Provide the (X, Y) coordinate of the cell's center where the given text is located.  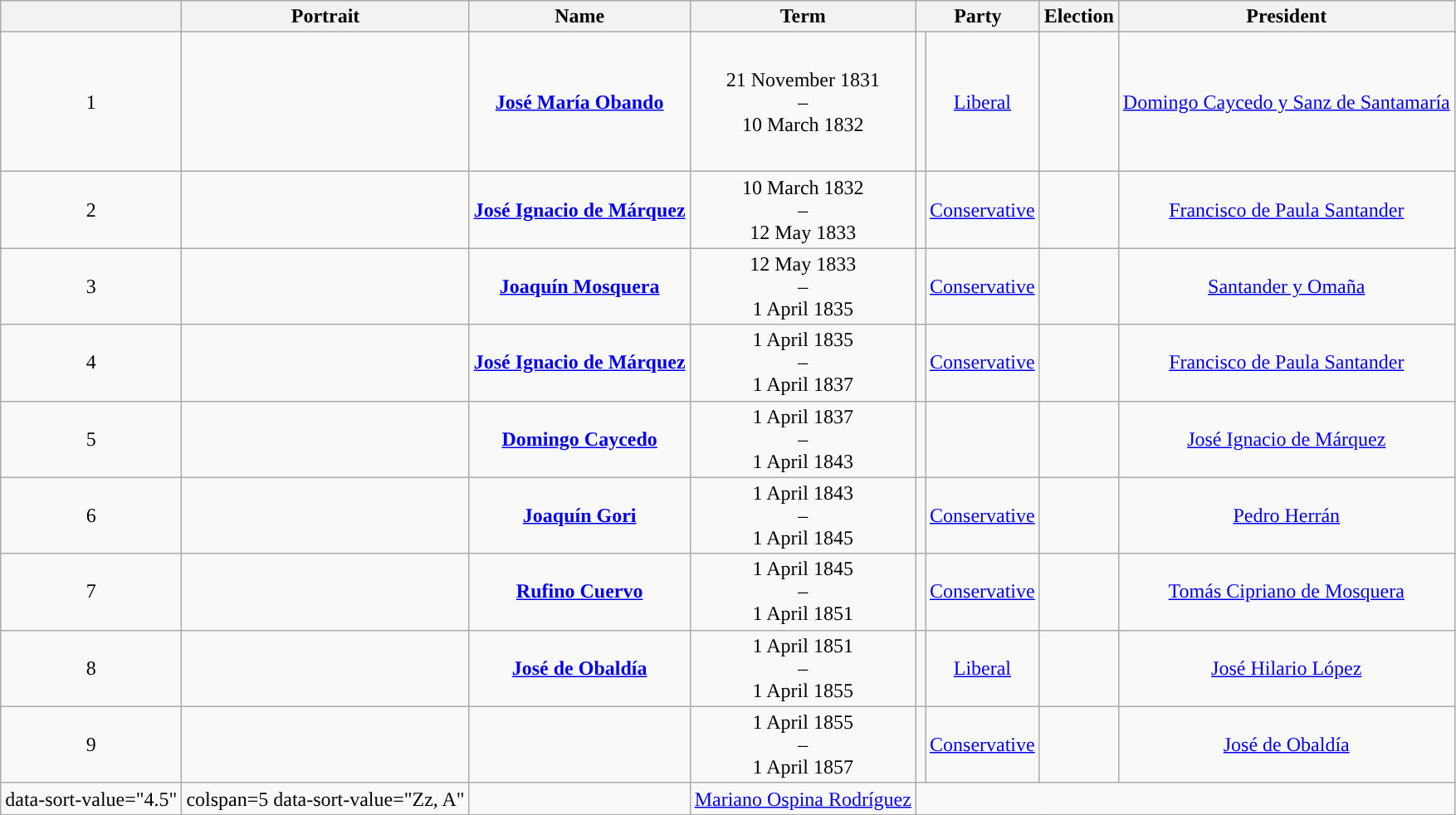
3 (91, 286)
Party (978, 17)
President (1287, 17)
Rufino Cuervo (579, 592)
10 March 1832–12 May 1833 (803, 210)
7 (91, 592)
Name (579, 17)
Election (1079, 17)
José Hilario López (1287, 668)
1 April 1843–1 April 1845 (803, 515)
Domingo Caycedo (579, 439)
8 (91, 668)
Tomás Cipriano de Mosquera (1287, 592)
12 May 1833–1 April 1835 (803, 286)
6 (91, 515)
Term (803, 17)
9 (91, 744)
1 April 1845–1 April 1851 (803, 592)
Santander y Omaña (1287, 286)
1 April 1835–1 April 1837 (803, 363)
21 November 1831–10 March 1832 (803, 102)
José María Obando (579, 102)
1 (91, 102)
Joaquín Gori (579, 515)
Domingo Caycedo y Sanz de Santamaría (1287, 102)
5 (91, 439)
Mariano Ospina Rodríguez (803, 798)
Pedro Herrán (1287, 515)
1 April 1851–1 April 1855 (803, 668)
2 (91, 210)
Joaquín Mosquera (579, 286)
4 (91, 363)
colspan=5 data-sort-value="Zz, A" (325, 798)
1 April 1855–1 April 1857 (803, 744)
data-sort-value="4.5" (91, 798)
1 April 1837–1 April 1843 (803, 439)
Portrait (325, 17)
